Scan for the cell matching the given text and deliver its (X, Y) coordinate at center. 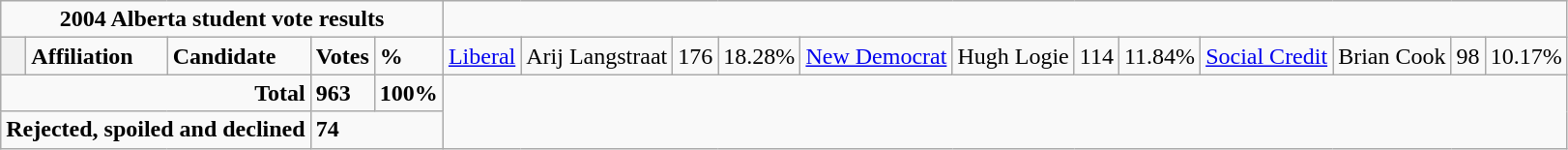
Arij Langstraat (597, 56)
Brian Cook (1392, 56)
Social Credit (1266, 56)
% (408, 56)
18.28% (760, 56)
Affiliation (97, 56)
11.84% (1159, 56)
Hugh Logie (1013, 56)
Votes (342, 56)
Rejected, spoiled and declined (156, 130)
114 (1096, 56)
2004 Alberta student vote results (222, 19)
Total (156, 93)
10.17% (1525, 56)
963 (342, 93)
98 (1467, 56)
100% (408, 93)
New Democrat (876, 56)
Liberal (481, 56)
176 (696, 56)
Candidate (239, 56)
74 (377, 130)
